Provide the [X, Y] coordinate of the cell's center where the given text is located.  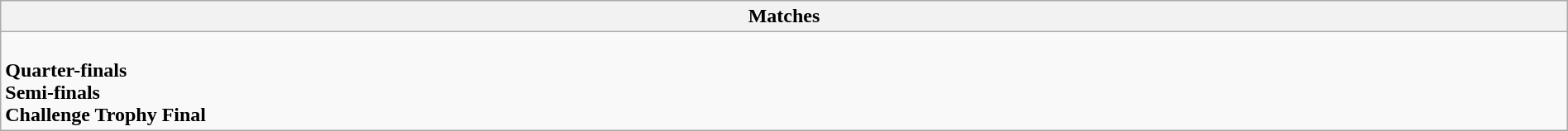
Matches [784, 16]
Quarter-finals Semi-finals Challenge Trophy Final [784, 81]
